From the cell containing the given text, extract its center point as [X, Y] coordinate. 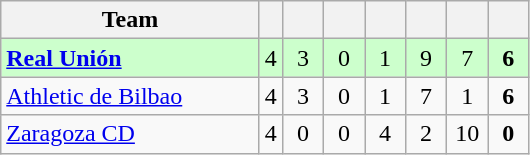
Team [130, 20]
10 [468, 134]
Zaragoza CD [130, 134]
Athletic de Bilbao [130, 96]
9 [426, 58]
Real Unión [130, 58]
2 [426, 134]
